Identify which cell holds the provided text, then report its (X, Y) central coordinate. 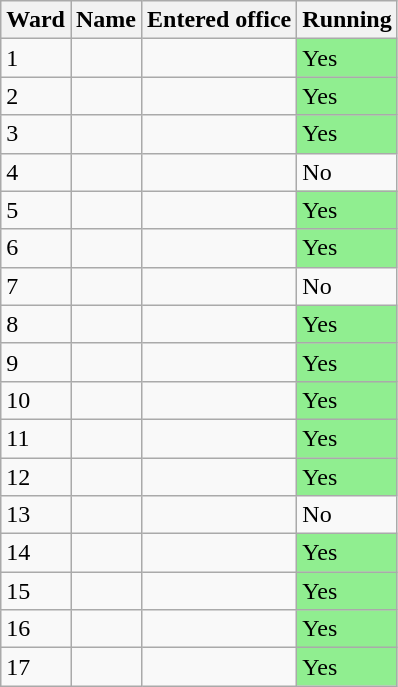
6 (36, 248)
4 (36, 172)
Entered office (220, 20)
Ward (36, 20)
15 (36, 591)
5 (36, 210)
13 (36, 515)
7 (36, 286)
Running (347, 20)
9 (36, 362)
1 (36, 58)
8 (36, 324)
Name (106, 20)
12 (36, 477)
16 (36, 629)
10 (36, 400)
3 (36, 134)
14 (36, 553)
2 (36, 96)
11 (36, 438)
17 (36, 667)
